Return (X, Y) of the center of cell containing provided text 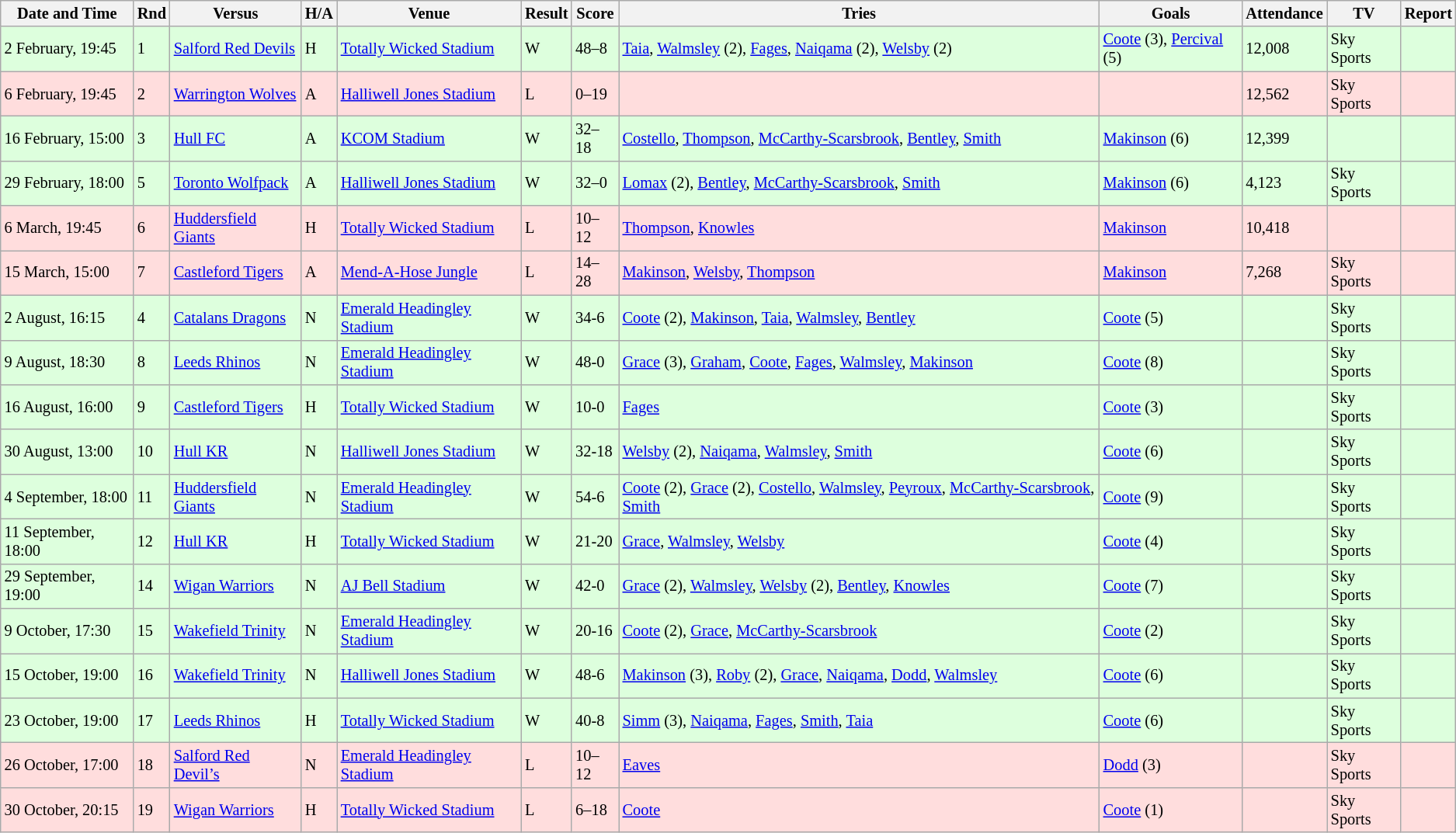
9 (152, 407)
Result (547, 13)
Toronto Wolfpack (236, 183)
Makinson, Welsby, Thompson (859, 272)
Hull FC (236, 138)
34-6 (595, 318)
21-20 (595, 541)
Makinson (3), Roby (2), Grace, Naiqama, Dodd, Walmsley (859, 675)
Catalans Dragons (236, 318)
0–19 (595, 94)
2 August, 16:15 (67, 318)
Simm (3), Naiqama, Fages, Smith, Taia (859, 720)
32-18 (595, 452)
11 (152, 497)
4,123 (1284, 183)
Dodd (3) (1171, 765)
Coote (859, 810)
Welsby (2), Naiqama, Walmsley, Smith (859, 452)
12,008 (1284, 49)
Versus (236, 13)
Thompson, Knowles (859, 228)
Coote (2), Grace (2), Costello, Walmsley, Peyroux, McCarthy-Scarsbrook, Smith (859, 497)
Coote (3), Percival (5) (1171, 49)
32–18 (595, 138)
Mend-A-Hose Jungle (429, 272)
32–0 (595, 183)
23 October, 19:00 (67, 720)
Rnd (152, 13)
Coote (5) (1171, 318)
15 (152, 631)
Coote (7) (1171, 586)
10 (152, 452)
2 (152, 94)
Taia, Walmsley (2), Fages, Naiqama (2), Welsby (2) (859, 49)
AJ Bell Stadium (429, 586)
Costello, Thompson, McCarthy-Scarsbrook, Bentley, Smith (859, 138)
48–8 (595, 49)
Grace (3), Graham, Coote, Fages, Walmsley, Makinson (859, 363)
Salford Red Devils (236, 49)
Coote (3) (1171, 407)
Venue (429, 13)
10,418 (1284, 228)
Coote (2), Grace, McCarthy-Scarsbrook (859, 631)
48-6 (595, 675)
Goals (1171, 13)
Coote (4) (1171, 541)
19 (152, 810)
12,399 (1284, 138)
12 (152, 541)
16 August, 16:00 (67, 407)
Eaves (859, 765)
26 October, 17:00 (67, 765)
3 (152, 138)
Coote (9) (1171, 497)
12,562 (1284, 94)
KCOM Stadium (429, 138)
6 February, 19:45 (67, 94)
4 (152, 318)
54-6 (595, 497)
Fages (859, 407)
20-16 (595, 631)
Coote (2) (1171, 631)
TV (1364, 13)
5 (152, 183)
18 (152, 765)
Grace (2), Walmsley, Welsby (2), Bentley, Knowles (859, 586)
Lomax (2), Bentley, McCarthy-Scarsbrook, Smith (859, 183)
16 February, 15:00 (67, 138)
14–28 (595, 272)
6 March, 19:45 (67, 228)
Warrington Wolves (236, 94)
14 (152, 586)
9 October, 17:30 (67, 631)
9 August, 18:30 (67, 363)
15 October, 19:00 (67, 675)
42-0 (595, 586)
7,268 (1284, 272)
Grace, Walmsley, Welsby (859, 541)
11 September, 18:00 (67, 541)
7 (152, 272)
Date and Time (67, 13)
10-0 (595, 407)
8 (152, 363)
Coote (1) (1171, 810)
48-0 (595, 363)
40-8 (595, 720)
30 October, 20:15 (67, 810)
6–18 (595, 810)
6 (152, 228)
15 March, 15:00 (67, 272)
17 (152, 720)
4 September, 18:00 (67, 497)
Coote (2), Makinson, Taia, Walmsley, Bentley (859, 318)
H/A (319, 13)
29 February, 18:00 (67, 183)
Coote (8) (1171, 363)
1 (152, 49)
2 February, 19:45 (67, 49)
Salford Red Devil’s (236, 765)
Score (595, 13)
29 September, 19:00 (67, 586)
Report (1429, 13)
30 August, 13:00 (67, 452)
16 (152, 675)
Attendance (1284, 13)
Tries (859, 13)
